Provide the [x, y] coordinate of the cell's center where the given text is located.  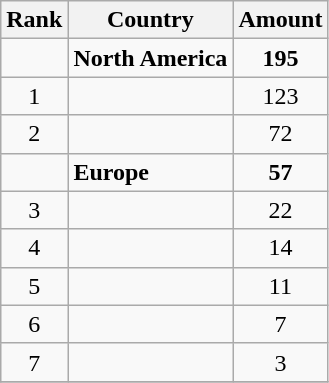
Europe [150, 172]
57 [280, 172]
2 [34, 134]
Rank [34, 20]
1 [34, 96]
Amount [280, 20]
5 [34, 286]
14 [280, 248]
North America [150, 58]
195 [280, 58]
11 [280, 286]
Country [150, 20]
72 [280, 134]
123 [280, 96]
6 [34, 324]
4 [34, 248]
22 [280, 210]
